Output the [x, y] coordinate of the center of the cell containing the given text.  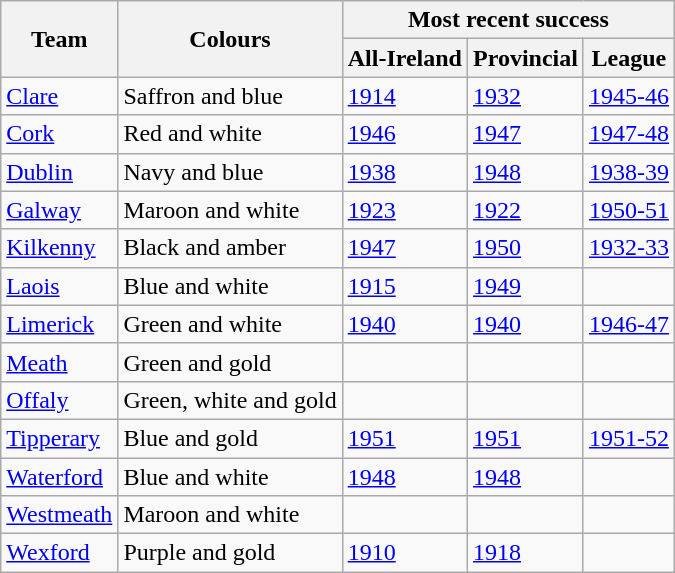
1918 [525, 553]
1946 [404, 134]
1910 [404, 553]
1945-46 [628, 96]
1932 [525, 96]
All-Ireland [404, 58]
1938-39 [628, 172]
Tipperary [60, 438]
Laois [60, 286]
1950-51 [628, 210]
Provincial [525, 58]
1947-48 [628, 134]
1938 [404, 172]
Galway [60, 210]
Wexford [60, 553]
Meath [60, 362]
1949 [525, 286]
1914 [404, 96]
1946-47 [628, 324]
Westmeath [60, 515]
1922 [525, 210]
1951-52 [628, 438]
Cork [60, 134]
Colours [230, 39]
Blue and gold [230, 438]
1932-33 [628, 248]
1950 [525, 248]
Green and white [230, 324]
Navy and blue [230, 172]
Dublin [60, 172]
1923 [404, 210]
Offaly [60, 400]
Limerick [60, 324]
Green, white and gold [230, 400]
Clare [60, 96]
Red and white [230, 134]
Kilkenny [60, 248]
Waterford [60, 477]
Black and amber [230, 248]
Team [60, 39]
League [628, 58]
Most recent success [508, 20]
1915 [404, 286]
Purple and gold [230, 553]
Green and gold [230, 362]
Saffron and blue [230, 96]
